Return the (X, Y) coordinate for the center point of the cell that contains the specified text.  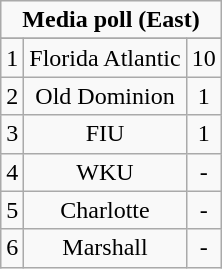
WKU (105, 172)
6 (12, 248)
Media poll (East) (111, 20)
FIU (105, 134)
Marshall (105, 248)
5 (12, 210)
2 (12, 96)
Florida Atlantic (105, 58)
Old Dominion (105, 96)
3 (12, 134)
Charlotte (105, 210)
10 (204, 58)
4 (12, 172)
